Return [X, Y] of the center of cell containing provided text 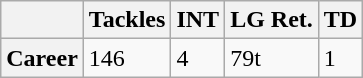
146 [127, 58]
INT [198, 20]
TD [340, 20]
Tackles [127, 20]
79t [272, 58]
1 [340, 58]
4 [198, 58]
Career [42, 58]
LG Ret. [272, 20]
